Output the (X, Y) coordinate of the center of the cell containing the given text.  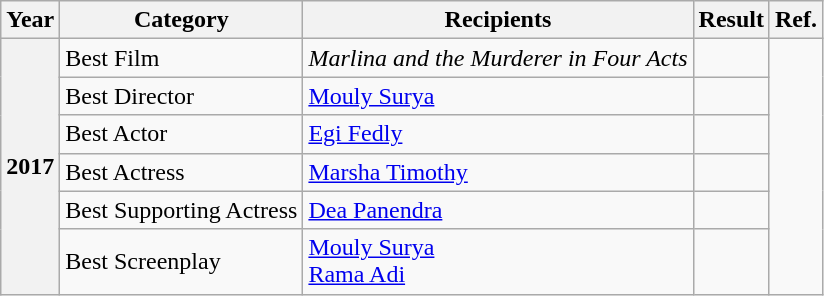
Ref. (796, 20)
Category (182, 20)
Egi Fedly (498, 134)
Best Director (182, 96)
Marsha Timothy (498, 172)
Marlina and the Murderer in Four Acts (498, 58)
Mouly SuryaRama Adi (498, 262)
Year (30, 20)
Mouly Surya (498, 96)
Dea Panendra (498, 210)
Best Actress (182, 172)
2017 (30, 166)
Result (731, 20)
Best Film (182, 58)
Best Supporting Actress (182, 210)
Recipients (498, 20)
Best Screenplay (182, 262)
Best Actor (182, 134)
